Return the [X, Y] coordinate for the center point of the cell that contains the specified text.  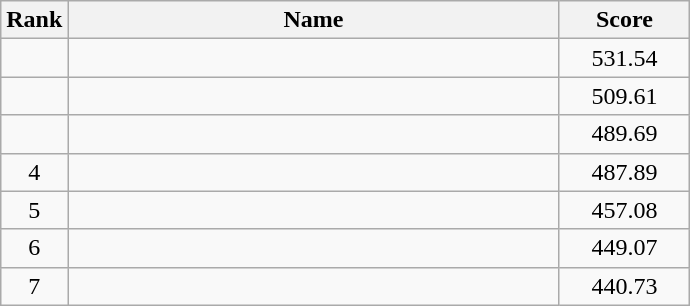
489.69 [624, 134]
Name [314, 20]
7 [34, 286]
531.54 [624, 58]
Rank [34, 20]
4 [34, 172]
5 [34, 210]
449.07 [624, 248]
440.73 [624, 286]
457.08 [624, 210]
6 [34, 248]
487.89 [624, 172]
509.61 [624, 96]
Score [624, 20]
